Capture the cell that displays the provided text and extract its (X, Y) central coordinate. 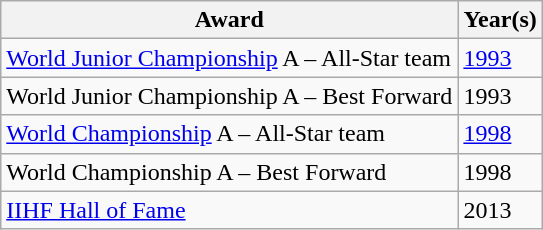
World Championship A – Best Forward (230, 172)
Award (230, 20)
World Championship A – All-Star team (230, 134)
World Junior Championship A – All-Star team (230, 58)
World Junior Championship A – Best Forward (230, 96)
2013 (500, 210)
Year(s) (500, 20)
IIHF Hall of Fame (230, 210)
